Output the (X, Y) coordinate of the center of the cell containing the given text.  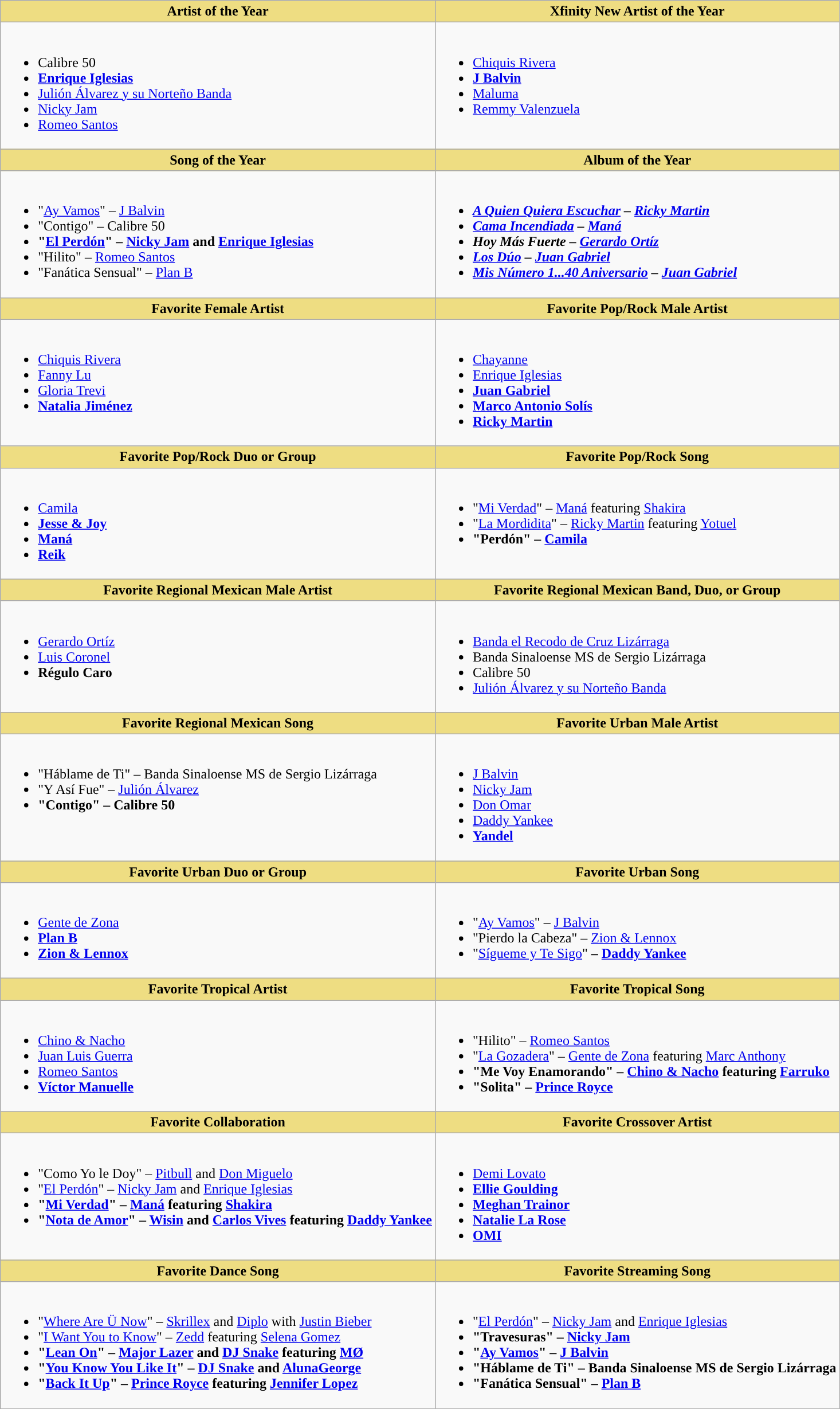
Favorite Tropical Artist (218, 989)
Chino & NachoJuan Luis Guerra Romeo SantosVíctor Manuelle (218, 1056)
Chayanne Enrique IglesiasJuan GabrielMarco Antonio SolísRicky Martin (637, 383)
"Ay Vamos" – J Balvin"Pierdo la Cabeza" – Zion & Lennox "Sígueme y Te Sigo" – Daddy Yankee (637, 931)
Favorite Female Artist (218, 308)
Favorite Pop/Rock Duo or Group (218, 457)
Artist of the Year (218, 11)
Favorite Regional Mexican Band, Duo, or Group (637, 590)
Chiquis RiveraFanny Lu Gloria TreviNatalia Jiménez (218, 383)
Favorite Urban Male Artist (637, 723)
Favorite Regional Mexican Song (218, 723)
Gerardo Ortíz Luis CoronelRégulo Caro (218, 656)
Favorite Pop/Rock Male Artist (637, 308)
J BalvinNicky JamDon Omar Daddy YankeeYandel (637, 797)
Album of the Year (637, 160)
Chiquis Rivera J BalvinMalumaRemmy Valenzuela (637, 86)
Xfinity New Artist of the Year (637, 11)
CamilaJesse & JoyManáReik (218, 523)
Gente de ZonaPlan BZion & Lennox (218, 931)
Favorite Streaming Song (637, 1271)
Favorite Crossover Artist (637, 1122)
Favorite Urban Song (637, 872)
Favorite Collaboration (218, 1122)
Favorite Regional Mexican Male Artist (218, 590)
Favorite Tropical Song (637, 989)
Favorite Urban Duo or Group (218, 872)
Demi LovatoEllie GouldingMeghan TrainorNatalie La RoseOMI (637, 1197)
Calibre 50 Enrique IglesiasJulión Álvarez y su Norteño BandaNicky JamRomeo Santos (218, 86)
Song of the Year (218, 160)
Banda el Recodo de Cruz LizárragaBanda Sinaloense MS de Sergio LizárragaCalibre 50 Julión Álvarez y su Norteño Banda (637, 656)
"Háblame de Ti" – Banda Sinaloense MS de Sergio Lizárraga "Y Así Fue" – Julión Álvarez"Contigo" – Calibre 50 (218, 797)
Favorite Dance Song (218, 1271)
"Mi Verdad" – Maná featuring Shakira "La Mordidita" – Ricky Martin featuring Yotuel"Perdón" – Camila (637, 523)
Favorite Pop/Rock Song (637, 457)
"Ay Vamos" – J Balvin"Contigo" – Calibre 50 "El Perdón" – Nicky Jam and Enrique Iglesias"Hilito" – Romeo Santos"Fanática Sensual" – Plan B (218, 234)
